Return the [x, y] coordinate for the center point of the cell that contains the specified text.  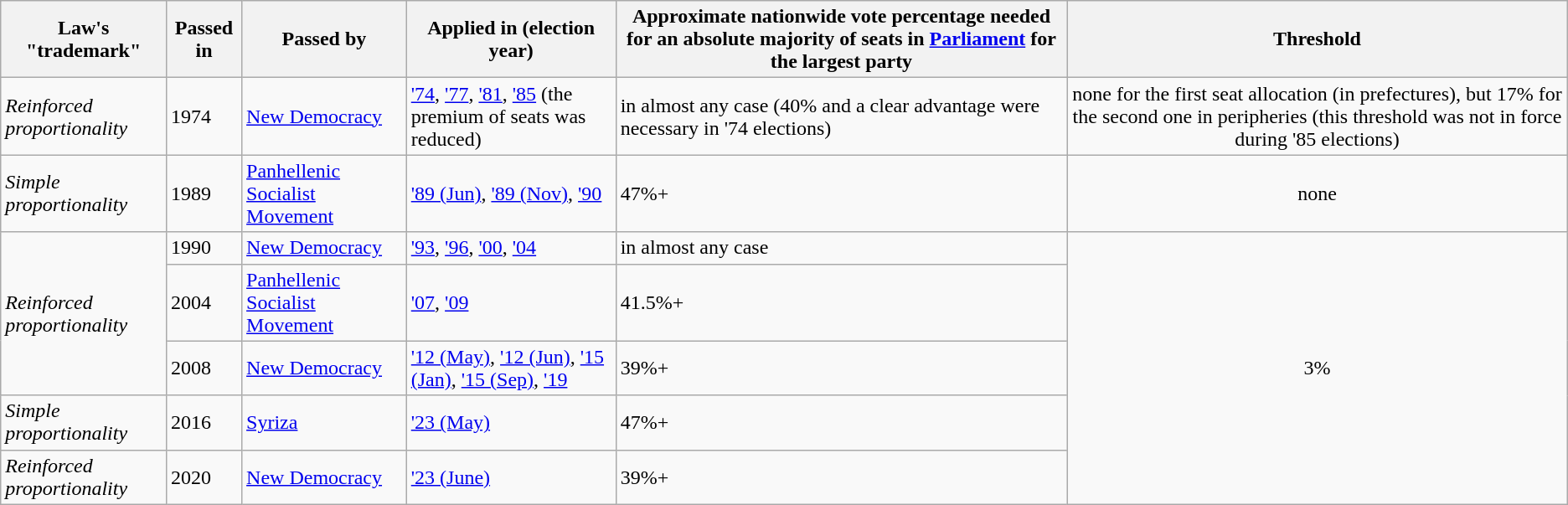
2004 [204, 302]
'12 (May), '12 (Jun), '15 (Jan), '15 (Sep), '19 [511, 368]
2008 [204, 368]
Applied in (election year) [511, 39]
Syriza [325, 422]
none [1317, 193]
41.5%+ [841, 302]
Approximate nationwide vote percentage needed for an absolute majority of seats in Parliament for the largest party [841, 39]
'93, '96, '00, '04 [511, 248]
1989 [204, 193]
1990 [204, 248]
none for the first seat allocation (in prefectures), but 17% for the second one in peripheries (this threshold was not in force during '85 elections) [1317, 116]
in almost any case [841, 248]
'07, '09 [511, 302]
Law's "trademark" [84, 39]
'23 (June) [511, 477]
2016 [204, 422]
2020 [204, 477]
'23 (May) [511, 422]
in almost any case (40% and a clear advantage were necessary in '74 elections) [841, 116]
3% [1317, 368]
Passed by [325, 39]
Threshold [1317, 39]
1974 [204, 116]
'89 (Jun), '89 (Nov), '90 [511, 193]
'74, '77, '81, '85 (the premium of seats was reduced) [511, 116]
Passed in [204, 39]
